For the text-containing cell, return its midpoint in (x, y) coordinate format. 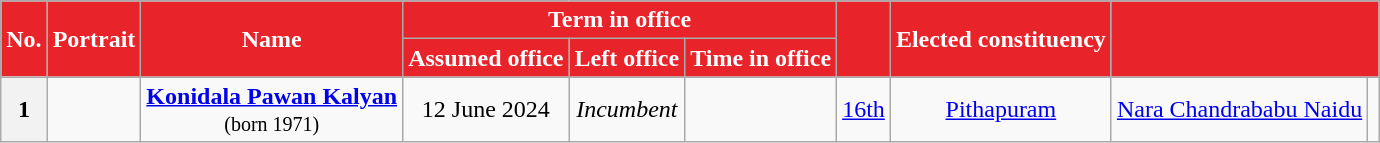
Time in office (761, 58)
Name (272, 39)
16th (864, 110)
12 June 2024 (486, 110)
Incumbent (627, 110)
Left office (627, 58)
Nara Chandrababu Naidu (1239, 110)
Term in office (620, 20)
No. (24, 39)
Elected constituency (1000, 39)
Konidala Pawan Kalyan(born 1971) (272, 110)
Portrait (94, 39)
Pithapuram (1000, 110)
Assumed office (486, 58)
1 (24, 110)
